For the text-containing cell, return its midpoint in [x, y] coordinate format. 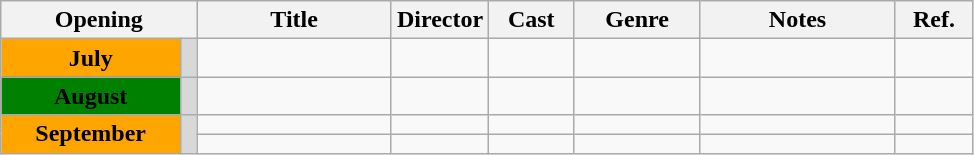
Genre [637, 20]
August [91, 96]
Ref. [934, 20]
Cast [532, 20]
Opening [99, 20]
Director [440, 20]
Notes [797, 20]
Title [294, 20]
September [91, 134]
July [91, 58]
